Detect which cell encompasses the target text, then output its [x, y] center coordinate. 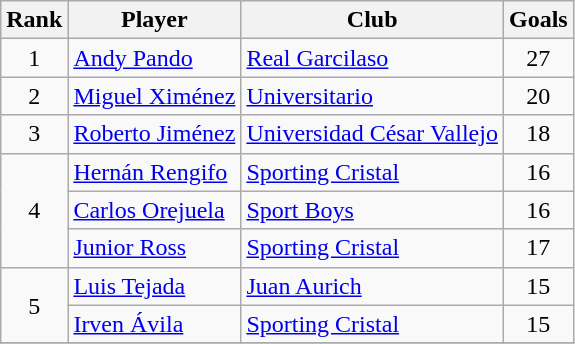
3 [34, 134]
Irven Ávila [154, 324]
20 [538, 96]
4 [34, 210]
27 [538, 58]
Universidad César Vallejo [372, 134]
5 [34, 305]
Miguel Ximénez [154, 96]
Universitario [372, 96]
Andy Pando [154, 58]
Sport Boys [372, 210]
2 [34, 96]
Junior Ross [154, 248]
Real Garcilaso [372, 58]
17 [538, 248]
Hernán Rengifo [154, 172]
Juan Aurich [372, 286]
Goals [538, 20]
Club [372, 20]
Player [154, 20]
18 [538, 134]
Luis Tejada [154, 286]
Carlos Orejuela [154, 210]
1 [34, 58]
Rank [34, 20]
Roberto Jiménez [154, 134]
